For the text-containing cell, return its midpoint in (x, y) coordinate format. 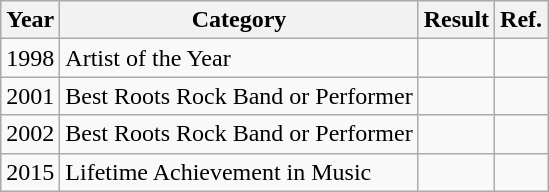
2015 (30, 172)
Artist of the Year (239, 58)
Result (456, 20)
2002 (30, 134)
2001 (30, 96)
1998 (30, 58)
Category (239, 20)
Year (30, 20)
Ref. (522, 20)
Lifetime Achievement in Music (239, 172)
